Capture the cell that displays the provided text and extract its [X, Y] central coordinate. 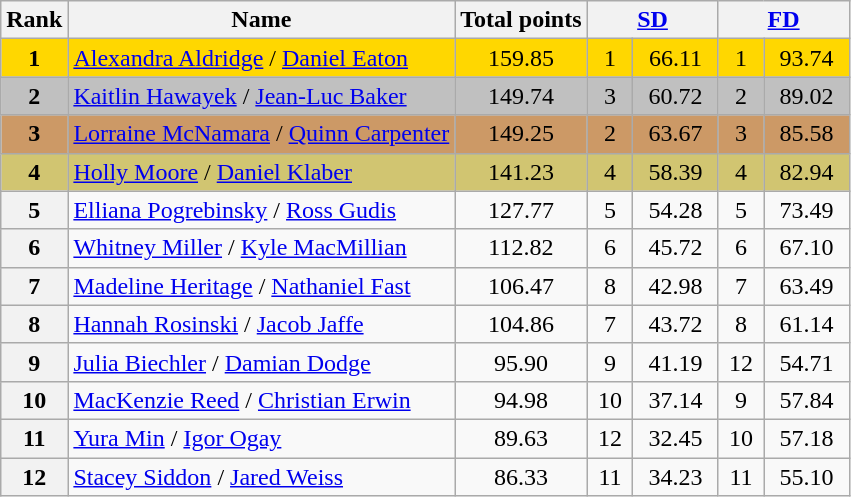
45.72 [676, 248]
63.67 [676, 134]
73.49 [806, 210]
55.10 [806, 477]
Kaitlin Hawayek / Jean-Luc Baker [262, 96]
94.98 [521, 400]
Lorraine McNamara / Quinn Carpenter [262, 134]
Name [262, 20]
Hannah Rosinski / Jacob Jaffe [262, 324]
58.39 [676, 172]
Whitney Miller / Kyle MacMillian [262, 248]
57.18 [806, 438]
Stacey Siddon / Jared Weiss [262, 477]
127.77 [521, 210]
57.84 [806, 400]
85.58 [806, 134]
149.74 [521, 96]
112.82 [521, 248]
37.14 [676, 400]
43.72 [676, 324]
Rank [34, 20]
FD [784, 20]
SD [652, 20]
89.63 [521, 438]
34.23 [676, 477]
106.47 [521, 286]
Holly Moore / Daniel Klaber [262, 172]
32.45 [676, 438]
54.71 [806, 362]
89.02 [806, 96]
104.86 [521, 324]
93.74 [806, 58]
41.19 [676, 362]
54.28 [676, 210]
Julia Biechler / Damian Dodge [262, 362]
66.11 [676, 58]
63.49 [806, 286]
Yura Min / Igor Ogay [262, 438]
95.90 [521, 362]
60.72 [676, 96]
82.94 [806, 172]
149.25 [521, 134]
Total points [521, 20]
Elliana Pogrebinsky / Ross Gudis [262, 210]
Madeline Heritage / Nathaniel Fast [262, 286]
Alexandra Aldridge / Daniel Eaton [262, 58]
86.33 [521, 477]
61.14 [806, 324]
159.85 [521, 58]
141.23 [521, 172]
MacKenzie Reed / Christian Erwin [262, 400]
67.10 [806, 248]
42.98 [676, 286]
